Return the [x, y] coordinate for the center point of the cell that contains the specified text.  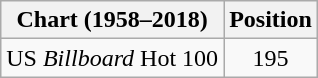
US Billboard Hot 100 [112, 58]
Chart (1958–2018) [112, 20]
195 [271, 58]
Position [271, 20]
